Scan for the cell matching the given text and deliver its [X, Y] coordinate at center. 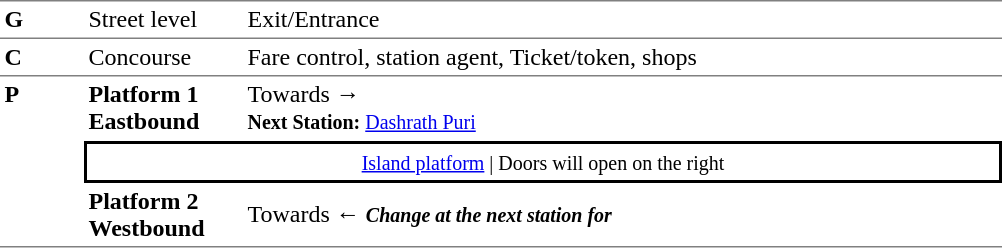
C [42, 58]
Towards → Next Station: Dashrath Puri [622, 108]
Fare control, station agent, Ticket/token, shops [622, 58]
Concourse [164, 58]
Island platform | Doors will open on the right [543, 162]
P [42, 162]
G [42, 20]
Towards ← Change at the next station for [622, 215]
Platform 2Westbound [164, 215]
Exit/Entrance [622, 20]
Street level [164, 20]
Platform 1Eastbound [164, 108]
